From the cell containing the given text, extract its center point as (X, Y) coordinate. 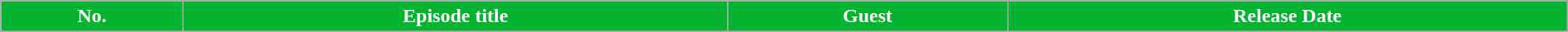
Guest (868, 16)
No. (93, 16)
Episode title (456, 16)
Release Date (1287, 16)
